Pinpoint the cell where the given text exists, returning its [X, Y] midpoint coordinate. 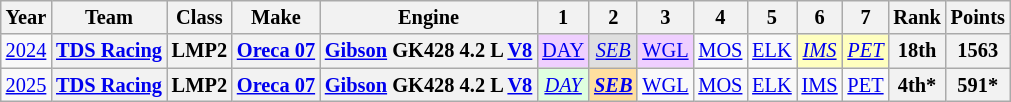
Year [26, 17]
3 [665, 17]
Rank [916, 17]
Class [200, 17]
2025 [26, 85]
Engine [428, 17]
5 [772, 17]
4 [720, 17]
Make [276, 17]
7 [866, 17]
Team [109, 17]
6 [820, 17]
1563 [978, 51]
18th [916, 51]
2024 [26, 51]
1 [563, 17]
2 [613, 17]
591* [978, 85]
Points [978, 17]
4th* [916, 85]
